From the cell containing the given text, extract its center point as [x, y] coordinate. 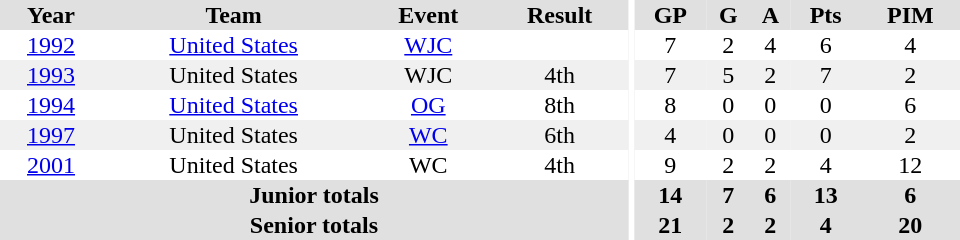
12 [910, 165]
1994 [51, 105]
13 [826, 195]
1992 [51, 45]
6th [560, 135]
21 [670, 225]
OG [428, 105]
9 [670, 165]
8th [560, 105]
Senior totals [314, 225]
Event [428, 15]
PIM [910, 15]
5 [728, 75]
Junior totals [314, 195]
Year [51, 15]
2001 [51, 165]
Result [560, 15]
G [728, 15]
14 [670, 195]
A [770, 15]
GP [670, 15]
8 [670, 105]
Pts [826, 15]
1997 [51, 135]
1993 [51, 75]
Team [234, 15]
20 [910, 225]
